Locate the cell with the specified text and output its [x, y] center coordinate. 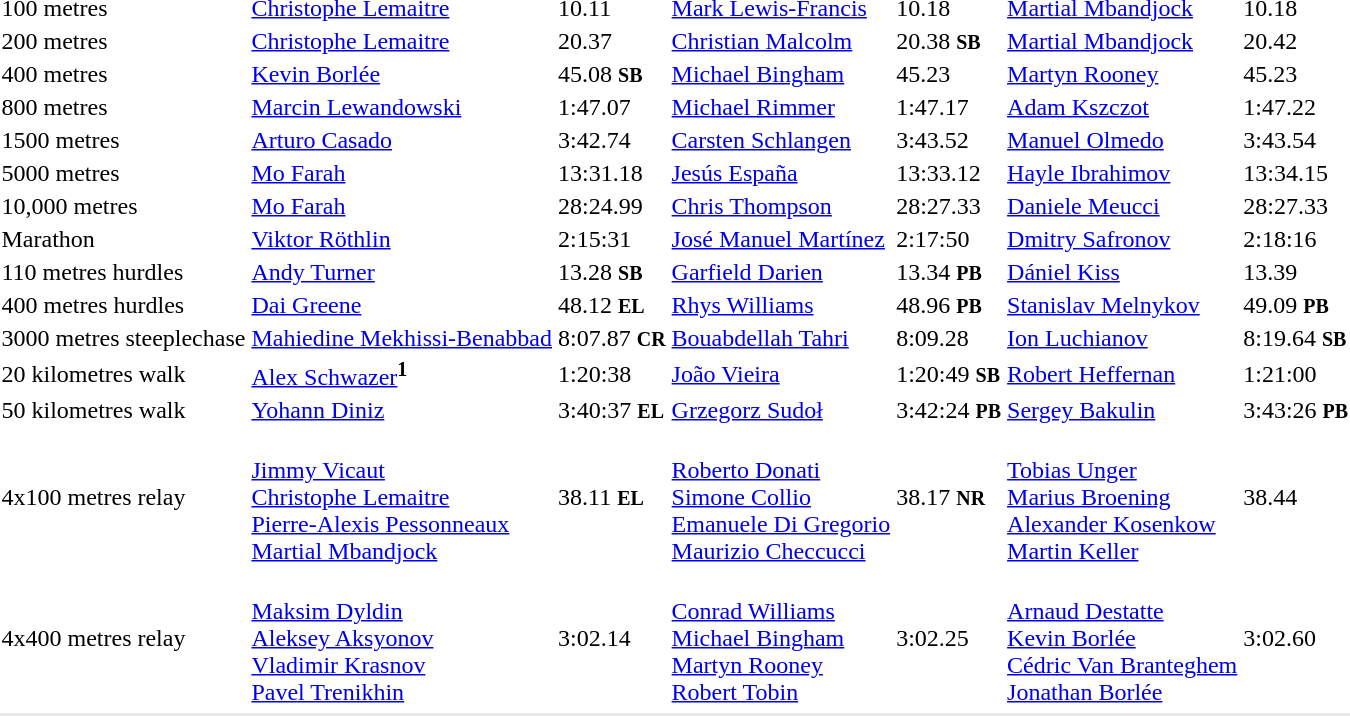
8:19.64 SB [1296, 338]
38.17 NR [949, 497]
2:18:16 [1296, 239]
3:02.60 [1296, 638]
38.11 EL [612, 497]
50 kilometres walk [124, 410]
3:02.25 [949, 638]
Arturo Casado [402, 140]
Christophe Lemaitre [402, 41]
20 kilometres walk [124, 374]
Michael Bingham [781, 74]
Sergey Bakulin [1122, 410]
48.12 EL [612, 305]
Tobias UngerMarius BroeningAlexander KosenkowMartin Keller [1122, 497]
José Manuel Martínez [781, 239]
1:20:49 SB [949, 374]
Christian Malcolm [781, 41]
Robert Heffernan [1122, 374]
Jimmy VicautChristophe LemaitrePierre-Alexis PessonneauxMartial Mbandjock [402, 497]
Martyn Rooney [1122, 74]
3:43:26 PB [1296, 410]
2:17:50 [949, 239]
400 metres hurdles [124, 305]
800 metres [124, 107]
Daniele Meucci [1122, 206]
Dániel Kiss [1122, 272]
4x100 metres relay [124, 497]
13.28 SB [612, 272]
8:07.87 CR [612, 338]
Manuel Olmedo [1122, 140]
Viktor Röthlin [402, 239]
Bouabdellah Tahri [781, 338]
1:47.07 [612, 107]
45.08 SB [612, 74]
4x400 metres relay [124, 638]
Jesús España [781, 173]
1500 metres [124, 140]
3:43.52 [949, 140]
Chris Thompson [781, 206]
13.34 PB [949, 272]
Stanislav Melnykov [1122, 305]
13:33.12 [949, 173]
38.44 [1296, 497]
Marathon [124, 239]
3000 metres steeplechase [124, 338]
Adam Kszczot [1122, 107]
Mahiedine Mekhissi-Benabbad [402, 338]
10,000 metres [124, 206]
Yohann Diniz [402, 410]
Dai Greene [402, 305]
13:31.18 [612, 173]
2:15:31 [612, 239]
Martial Mbandjock [1122, 41]
3:02.14 [612, 638]
3:42.74 [612, 140]
Michael Rimmer [781, 107]
Carsten Schlangen [781, 140]
Garfield Darien [781, 272]
Arnaud DestatteKevin BorléeCédric Van BranteghemJonathan Borlée [1122, 638]
28:24.99 [612, 206]
20.37 [612, 41]
20.38 SB [949, 41]
Maksim DyldinAleksey AksyonovVladimir KrasnovPavel Trenikhin [402, 638]
200 metres [124, 41]
Roberto DonatiSimone CollioEmanuele Di GregorioMaurizio Checcucci [781, 497]
Grzegorz Sudoł [781, 410]
Hayle Ibrahimov [1122, 173]
Ion Luchianov [1122, 338]
1:47.17 [949, 107]
Andy Turner [402, 272]
3:40:37 EL [612, 410]
3:43.54 [1296, 140]
49.09 PB [1296, 305]
Dmitry Safronov [1122, 239]
8:09.28 [949, 338]
20.42 [1296, 41]
13:34.15 [1296, 173]
1:21:00 [1296, 374]
400 metres [124, 74]
Marcin Lewandowski [402, 107]
110 metres hurdles [124, 272]
Alex Schwazer1 [402, 374]
3:42:24 PB [949, 410]
5000 metres [124, 173]
Conrad WilliamsMichael BinghamMartyn RooneyRobert Tobin [781, 638]
1:20:38 [612, 374]
Rhys Williams [781, 305]
48.96 PB [949, 305]
Kevin Borlée [402, 74]
1:47.22 [1296, 107]
13.39 [1296, 272]
João Vieira [781, 374]
